Find where the given text appears and provide that cell's center as [X, Y] coordinate. 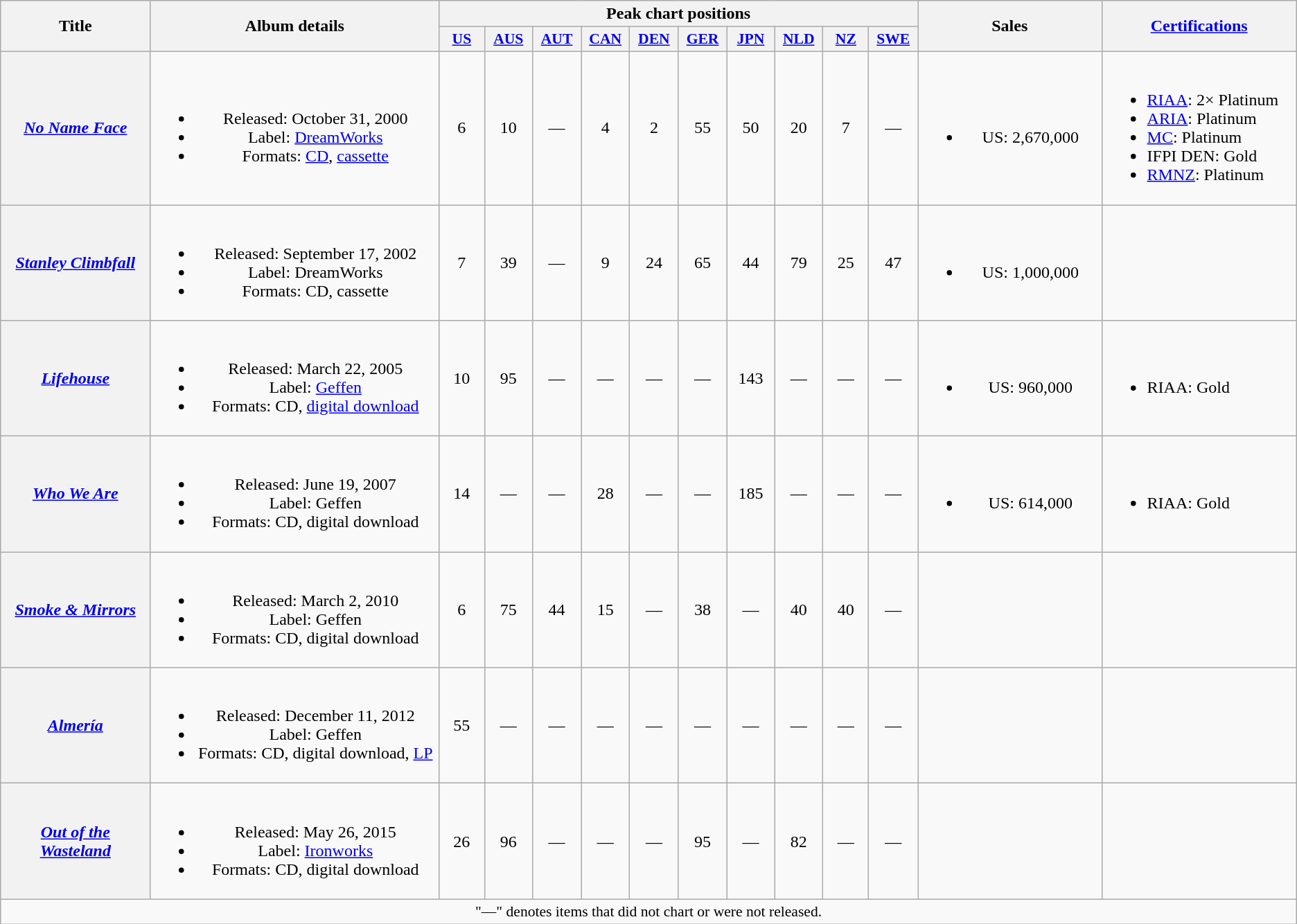
JPN [751, 39]
AUS [509, 39]
No Name Face [76, 127]
Out of the Wasteland [76, 841]
65 [703, 263]
26 [461, 841]
Certifications [1199, 26]
Stanley Climbfall [76, 263]
Album details [295, 26]
US: 1,000,000 [1009, 263]
14 [461, 495]
38 [703, 610]
79 [799, 263]
Released: June 19, 2007Label: GeffenFormats: CD, digital download [295, 495]
2 [654, 127]
US [461, 39]
143 [751, 378]
GER [703, 39]
Released: October 31, 2000Label: DreamWorksFormats: CD, cassette [295, 127]
CAN [606, 39]
185 [751, 495]
Who We Are [76, 495]
US: 2,670,000 [1009, 127]
NZ [846, 39]
82 [799, 841]
SWE [894, 39]
US: 960,000 [1009, 378]
Peak chart positions [679, 14]
50 [751, 127]
28 [606, 495]
Released: March 2, 2010Label: GeffenFormats: CD, digital download [295, 610]
"—" denotes items that did not chart or were not released. [648, 912]
15 [606, 610]
20 [799, 127]
NLD [799, 39]
47 [894, 263]
Smoke & Mirrors [76, 610]
Released: September 17, 2002Label: DreamWorksFormats: CD, cassette [295, 263]
4 [606, 127]
Almería [76, 726]
39 [509, 263]
DEN [654, 39]
9 [606, 263]
24 [654, 263]
Released: March 22, 2005Label: GeffenFormats: CD, digital download [295, 378]
Released: December 11, 2012Label: GeffenFormats: CD, digital download, LP [295, 726]
Title [76, 26]
96 [509, 841]
Lifehouse [76, 378]
Released: May 26, 2015Label: IronworksFormats: CD, digital download [295, 841]
RIAA: 2× PlatinumARIA: PlatinumMC: PlatinumIFPI DEN: GoldRMNZ: Platinum [1199, 127]
Sales [1009, 26]
AUT [557, 39]
25 [846, 263]
US: 614,000 [1009, 495]
75 [509, 610]
